Locate the cell with the specified text and output its [X, Y] center coordinate. 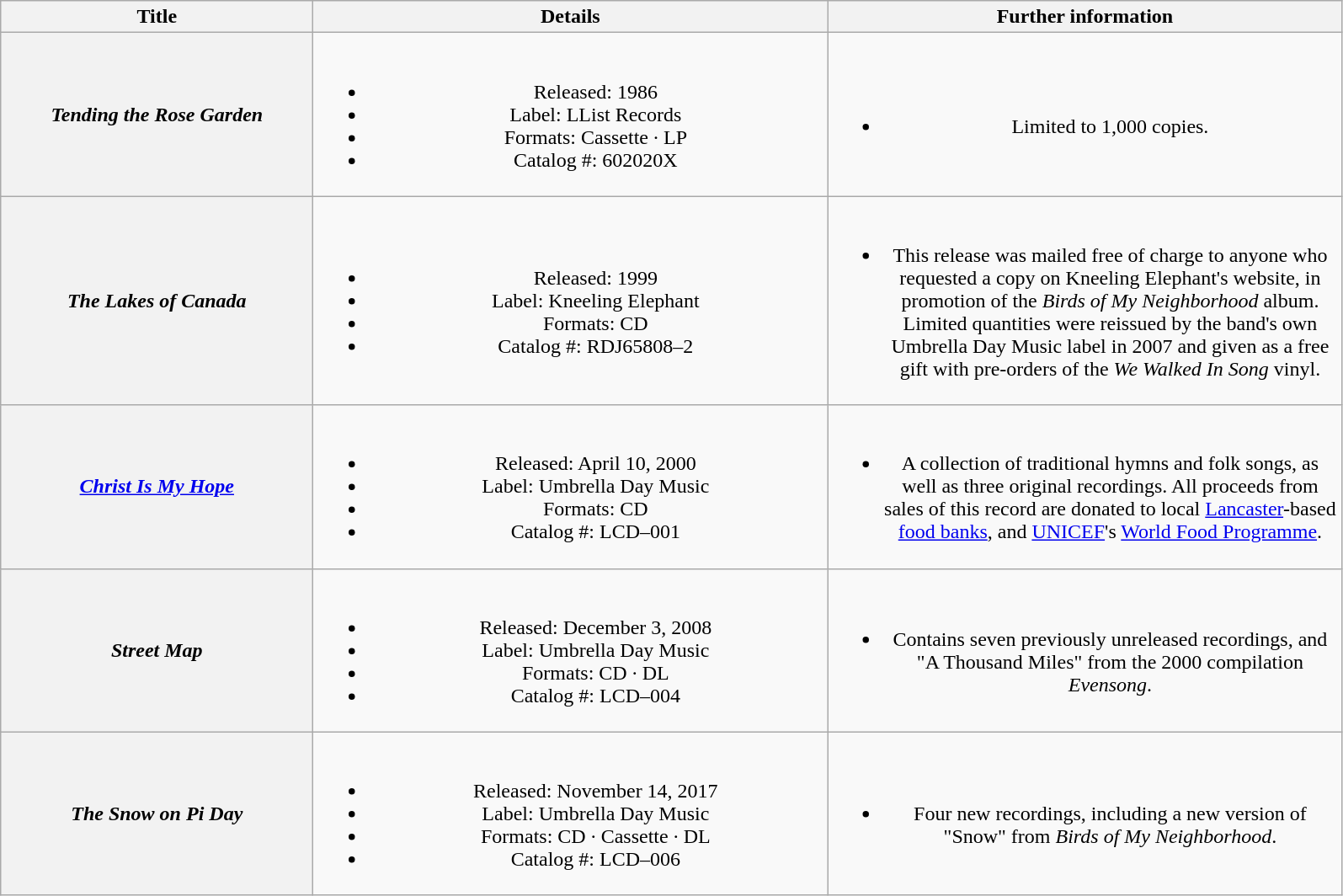
Released: December 3, 2008Label: Umbrella Day MusicFormats: CD · DLCatalog #: LCD–004 [571, 650]
Contains seven previously unreleased recordings, and "A Thousand Miles" from the 2000 compilation Evensong. [1085, 650]
Further information [1085, 17]
Tending the Rose Garden [157, 115]
Released: 1986Label: LList RecordsFormats: Cassette · LPCatalog #: 602020X [571, 115]
The Snow on Pi Day [157, 813]
Title [157, 17]
Christ Is My Hope [157, 487]
Released: 1999Label: Kneeling ElephantFormats: CDCatalog #: RDJ65808–2 [571, 301]
The Lakes of Canada [157, 301]
Details [571, 17]
Four new recordings, including a new version of "Snow" from Birds of My Neighborhood. [1085, 813]
Released: April 10, 2000Label: Umbrella Day MusicFormats: CDCatalog #: LCD–001 [571, 487]
Limited to 1,000 copies. [1085, 115]
Street Map [157, 650]
Released: November 14, 2017Label: Umbrella Day MusicFormats: CD · Cassette · DLCatalog #: LCD–006 [571, 813]
